Extract the (X, Y) coordinate from the center of the cell holding the provided text.  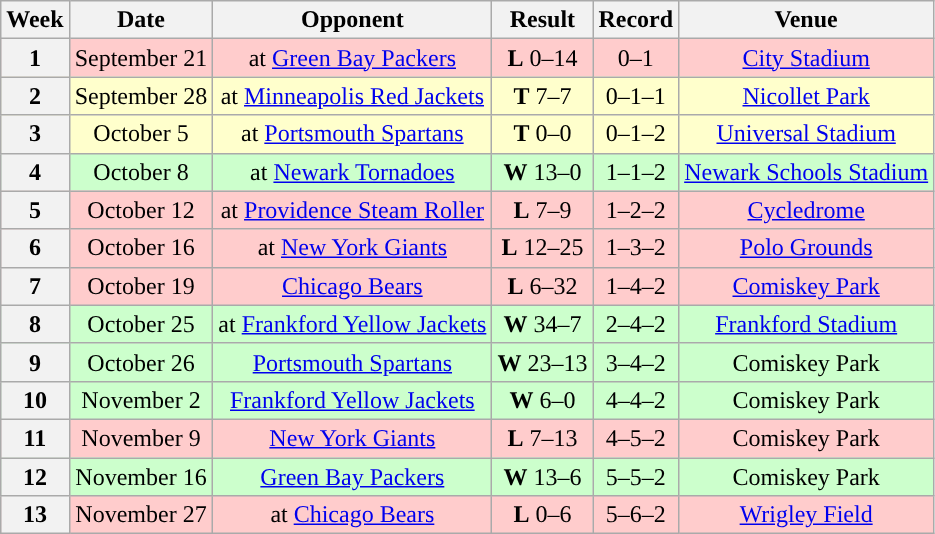
3 (35, 134)
T 0–0 (542, 134)
1–2–2 (636, 210)
1–1–2 (636, 172)
September 28 (141, 96)
Cycledrome (806, 210)
5 (35, 210)
L 7–9 (542, 210)
Newark Schools Stadium (806, 172)
1 (35, 58)
October 16 (141, 248)
September 21 (141, 58)
Wrigley Field (806, 515)
at Newark Tornadoes (352, 172)
W 23–13 (542, 362)
Universal Stadium (806, 134)
at Frankford Yellow Jackets (352, 324)
October 12 (141, 210)
Frankford Stadium (806, 324)
at Portsmouth Spartans (352, 134)
W 13–0 (542, 172)
8 (35, 324)
10 (35, 400)
Polo Grounds (806, 248)
4–4–2 (636, 400)
October 8 (141, 172)
0–1 (636, 58)
Frankford Yellow Jackets (352, 400)
New York Giants (352, 438)
at Providence Steam Roller (352, 210)
Opponent (352, 20)
Record (636, 20)
Portsmouth Spartans (352, 362)
November 27 (141, 515)
T 7–7 (542, 96)
W 13–6 (542, 477)
November 9 (141, 438)
5–6–2 (636, 515)
November 16 (141, 477)
at Green Bay Packers (352, 58)
L 0–6 (542, 515)
3–4–2 (636, 362)
0–1–2 (636, 134)
12 (35, 477)
W 6–0 (542, 400)
13 (35, 515)
Green Bay Packers (352, 477)
L 0–14 (542, 58)
L 12–25 (542, 248)
Result (542, 20)
1–3–2 (636, 248)
Date (141, 20)
at New York Giants (352, 248)
2 (35, 96)
October 5 (141, 134)
November 2 (141, 400)
11 (35, 438)
W 34–7 (542, 324)
Venue (806, 20)
L 7–13 (542, 438)
Chicago Bears (352, 286)
7 (35, 286)
6 (35, 248)
at Minneapolis Red Jackets (352, 96)
2–4–2 (636, 324)
4 (35, 172)
1–4–2 (636, 286)
4–5–2 (636, 438)
October 26 (141, 362)
City Stadium (806, 58)
Week (35, 20)
at Chicago Bears (352, 515)
0–1–1 (636, 96)
5–5–2 (636, 477)
Nicollet Park (806, 96)
L 6–32 (542, 286)
9 (35, 362)
October 25 (141, 324)
October 19 (141, 286)
